Output the (x, y) coordinate of the center of the cell containing the given text.  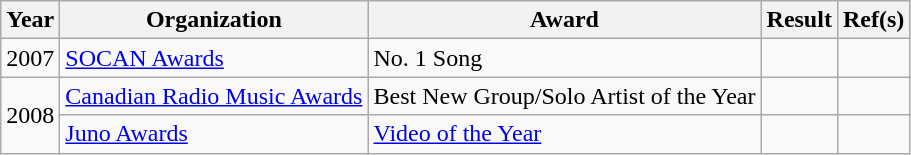
Ref(s) (873, 20)
2008 (30, 115)
2007 (30, 58)
Award (564, 20)
Video of the Year (564, 134)
Year (30, 20)
Result (799, 20)
Best New Group/Solo Artist of the Year (564, 96)
Canadian Radio Music Awards (214, 96)
Juno Awards (214, 134)
No. 1 Song (564, 58)
Organization (214, 20)
SOCAN Awards (214, 58)
